Search for the cell housing the specified text and yield its [x, y] center coordinate. 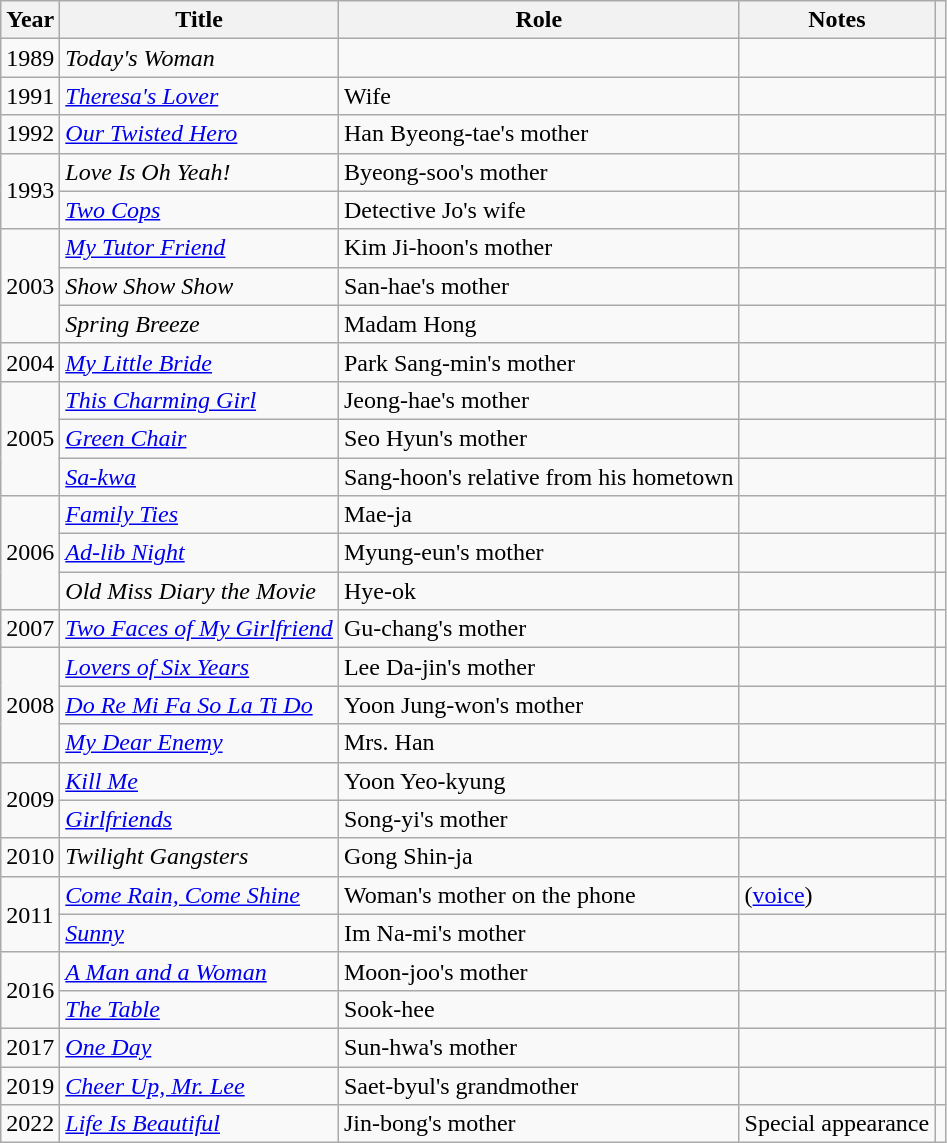
Jeong-hae's mother [538, 400]
1993 [30, 191]
Madam Hong [538, 324]
Title [200, 20]
Our Twisted Hero [200, 134]
Sun-hwa's mother [538, 1047]
My Dear Enemy [200, 743]
Myung-eun's mother [538, 553]
Girlfriends [200, 819]
2010 [30, 857]
Notes [837, 20]
Two Cops [200, 210]
Do Re Mi Fa So La Ti Do [200, 705]
Seo Hyun's mother [538, 438]
Sunny [200, 933]
Saet-byul's grandmother [538, 1085]
2007 [30, 629]
Twilight Gangsters [200, 857]
A Man and a Woman [200, 971]
Sa-kwa [200, 477]
Kim Ji-hoon's mother [538, 248]
Love Is Oh Yeah! [200, 172]
This Charming Girl [200, 400]
Cheer Up, Mr. Lee [200, 1085]
One Day [200, 1047]
Han Byeong-tae's mother [538, 134]
Park Sang-min's mother [538, 362]
Old Miss Diary the Movie [200, 591]
Byeong-soo's mother [538, 172]
Lee Da-jin's mother [538, 667]
2004 [30, 362]
Yoon Yeo-kyung [538, 781]
Moon-joo's mother [538, 971]
My Little Bride [200, 362]
2019 [30, 1085]
1992 [30, 134]
(voice) [837, 895]
2005 [30, 438]
My Tutor Friend [200, 248]
1991 [30, 96]
Kill Me [200, 781]
Mrs. Han [538, 743]
2006 [30, 553]
Mae-ja [538, 515]
Show Show Show [200, 286]
Ad-lib Night [200, 553]
1989 [30, 58]
Today's Woman [200, 58]
Wife [538, 96]
2011 [30, 914]
Come Rain, Come Shine [200, 895]
Jin-bong's mother [538, 1124]
Theresa's Lover [200, 96]
2003 [30, 286]
Two Faces of My Girlfriend [200, 629]
Detective Jo's wife [538, 210]
2016 [30, 990]
Gong Shin-ja [538, 857]
Woman's mother on the phone [538, 895]
2009 [30, 800]
Role [538, 20]
2017 [30, 1047]
Lovers of Six Years [200, 667]
Yoon Jung-won's mother [538, 705]
Family Ties [200, 515]
Song-yi's mother [538, 819]
Hye-ok [538, 591]
Life Is Beautiful [200, 1124]
Sook-hee [538, 1009]
The Table [200, 1009]
Gu-chang's mother [538, 629]
San-hae's mother [538, 286]
Special appearance [837, 1124]
Spring Breeze [200, 324]
Year [30, 20]
Sang-hoon's relative from his hometown [538, 477]
Green Chair [200, 438]
2022 [30, 1124]
2008 [30, 705]
Im Na-mi's mother [538, 933]
